Provide the (x, y) coordinate of the cell's center where the given text is located.  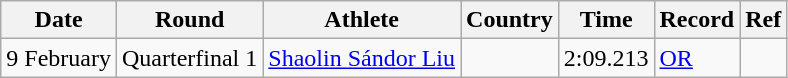
Date (59, 20)
OR (697, 58)
Round (189, 20)
Time (606, 20)
Country (510, 20)
Record (697, 20)
9 February (59, 58)
Athlete (362, 20)
Quarterfinal 1 (189, 58)
Shaolin Sándor Liu (362, 58)
2:09.213 (606, 58)
Ref (764, 20)
